Provide the (x, y) coordinate of the cell's center where the given text is located.  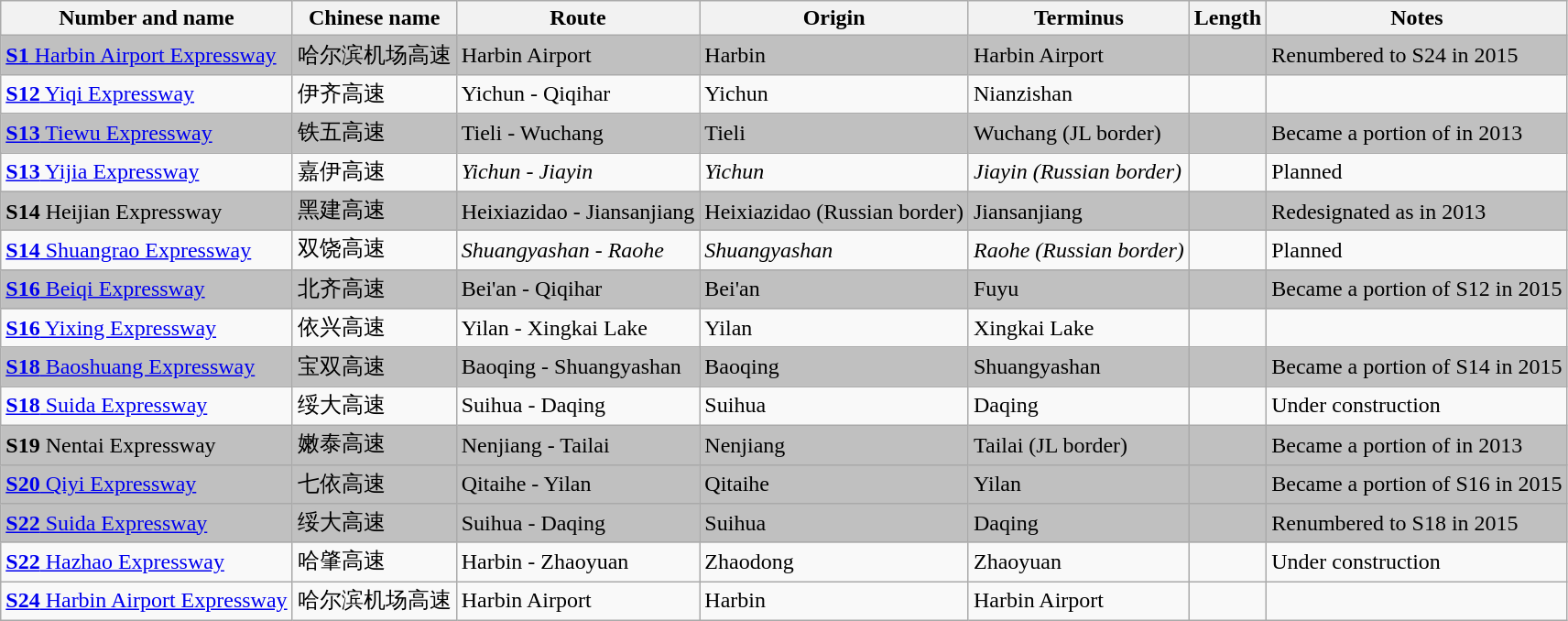
北齐高速 (374, 289)
Nianzishan (1079, 93)
宝双高速 (374, 366)
S22 Suida Expressway (147, 524)
S13 Yijia Expressway (147, 172)
Tailai (JL border) (1079, 445)
Harbin - Zhaoyuan (578, 562)
Heixiazidao (Russian border) (834, 211)
Became a portion of S12 in 2015 (1417, 289)
Renumbered to S18 in 2015 (1417, 524)
Shuangyashan - Raohe (578, 251)
Xingkai Lake (1079, 328)
Fuyu (1079, 289)
Terminus (1079, 18)
伊齐高速 (374, 93)
S13 Tiewu Expressway (147, 134)
Raohe (Russian border) (1079, 251)
Chinese name (374, 18)
Bei'an (834, 289)
Notes (1417, 18)
S12 Yiqi Expressway (147, 93)
S1 Harbin Airport Expressway (147, 55)
七依高速 (374, 484)
Became a portion of S14 in 2015 (1417, 366)
Tieli - Wuchang (578, 134)
嫩泰高速 (374, 445)
Zhaodong (834, 562)
Yilan - Xingkai Lake (578, 328)
Renumbered to S24 in 2015 (1417, 55)
Qitaihe (834, 484)
黑建高速 (374, 211)
Nenjiang (834, 445)
Baoqing (834, 366)
Became a portion of S16 in 2015 (1417, 484)
S14 Heijian Expressway (147, 211)
S18 Suida Expressway (147, 407)
Route (578, 18)
S14 Shuangrao Expressway (147, 251)
Heixiazidao - Jiansanjiang (578, 211)
Redesignated as in 2013 (1417, 211)
Length (1227, 18)
Bei'an - Qiqihar (578, 289)
嘉伊高速 (374, 172)
Jiansanjiang (1079, 211)
S16 Yixing Expressway (147, 328)
S24 Harbin Airport Expressway (147, 601)
Yichun - Qiqihar (578, 93)
Number and name (147, 18)
Zhaoyuan (1079, 562)
S19 Nentai Expressway (147, 445)
Qitaihe - Yilan (578, 484)
S16 Beiqi Expressway (147, 289)
Wuchang (JL border) (1079, 134)
哈肇高速 (374, 562)
Origin (834, 18)
Nenjiang - Tailai (578, 445)
铁五高速 (374, 134)
S22 Hazhao Expressway (147, 562)
Jiayin (Russian border) (1079, 172)
Tieli (834, 134)
双饶高速 (374, 251)
Baoqing - Shuangyashan (578, 366)
S18 Baoshuang Expressway (147, 366)
依兴高速 (374, 328)
S20 Qiyi Expressway (147, 484)
Yichun - Jiayin (578, 172)
